Find where the given text appears and provide that cell's center as (X, Y) coordinate. 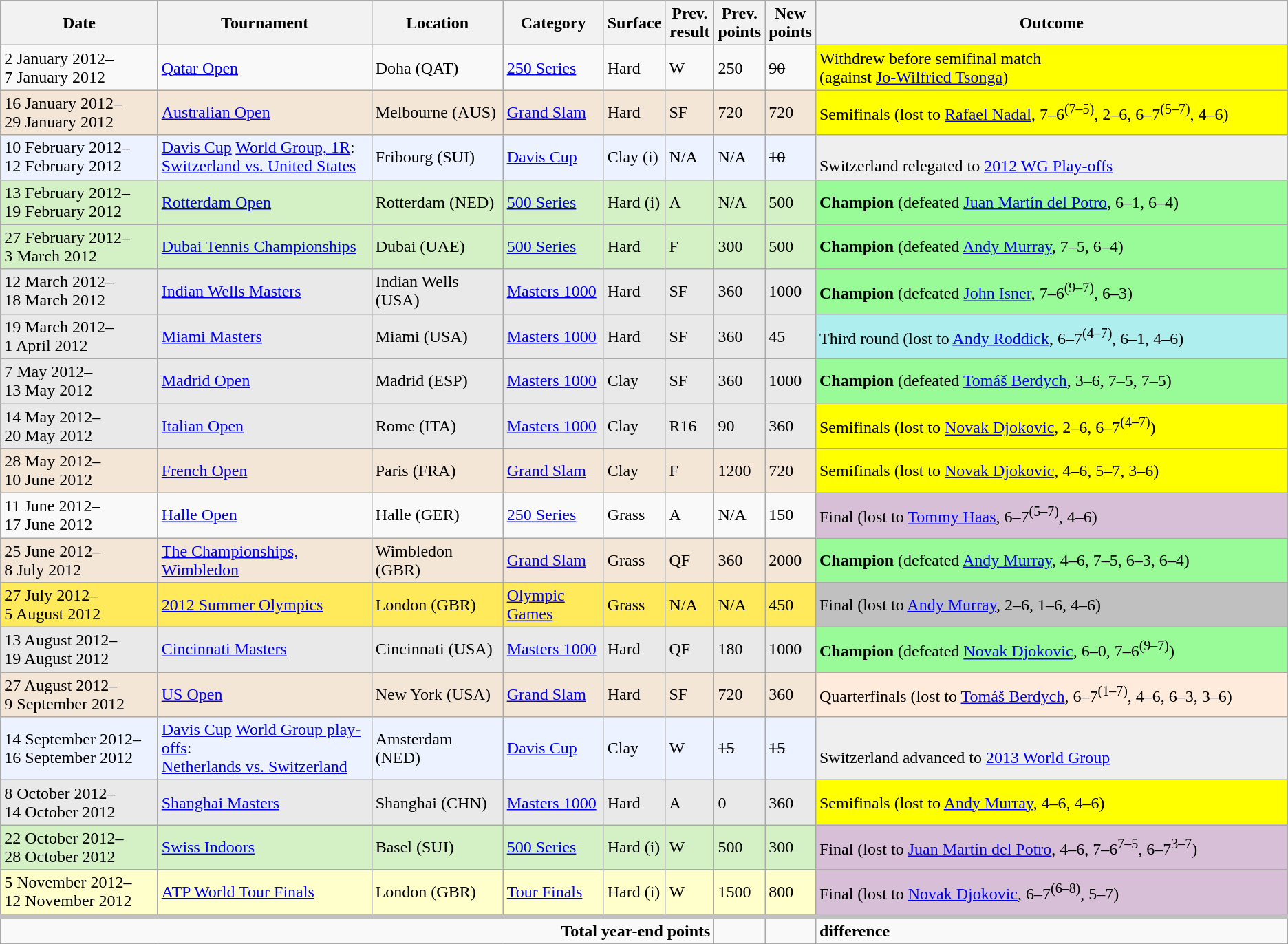
8 October 2012–14 October 2012 (79, 802)
Withdrew before semifinal match (against Jo-Wilfried Tsonga) (1051, 67)
Semifinals (lost to Andy Murray, 4–6, 4–6) (1051, 802)
Surface (634, 23)
Champion (defeated Novak Djokovic, 6–0, 7–6(9–7)) (1051, 650)
Amsterdam (NED) (438, 749)
14 May 2012–20 May 2012 (79, 425)
800 (791, 893)
Rome (ITA) (438, 425)
1200 (740, 471)
2 January 2012–7 January 2012 (79, 67)
Miami Masters (264, 336)
Halle (GER) (438, 515)
Champion (defeated John Isner, 7–6(9–7), 6–3) (1051, 292)
Italian Open (264, 425)
ATP World Tour Finals (264, 893)
Final (lost to Novak Djokovic, 6–7(6–8), 5–7) (1051, 893)
New York (USA) (438, 695)
Final (lost to Tommy Haas, 6–7(5–7), 4–6) (1051, 515)
150 (791, 515)
2000 (791, 560)
Davis Cup World Group play-offs: Netherlands vs. Switzerland (264, 749)
22 October 2012–28 October 2012 (79, 848)
Davis Cup World Group, 1R: Switzerland vs. United States (264, 157)
US Open (264, 695)
Champion (defeated Tomáš Berdych, 3–6, 7–5, 7–5) (1051, 381)
Date (79, 23)
Qatar Open (264, 67)
Clay (i) (634, 157)
1500 (740, 893)
Shanghai Masters (264, 802)
Rotterdam Open (264, 202)
13 February 2012–19 February 2012 (79, 202)
Prev. points (740, 23)
16 January 2012–29 January 2012 (79, 113)
Wimbledon (GBR) (438, 560)
Category (553, 23)
Australian Open (264, 113)
Switzerland advanced to 2013 World Group (1051, 749)
Fribourg (SUI) (438, 157)
14 September 2012–16 September 2012 (79, 749)
Switzerland relegated to 2012 WG Play-offs (1051, 157)
Champion (defeated Juan Martín del Potro, 6–1, 6–4) (1051, 202)
5 November 2012–12 November 2012 (79, 893)
Tour Finals (553, 893)
13 August 2012–19 August 2012 (79, 650)
difference (1051, 930)
Total year-end points (358, 930)
Semifinals (lost to Novak Djokovic, 2–6, 6–7(4–7)) (1051, 425)
Outcome (1051, 23)
11 June 2012–17 June 2012 (79, 515)
Semifinals (lost to Novak Djokovic, 4–6, 5–7, 3–6) (1051, 471)
Melbourne (AUS) (438, 113)
45 (791, 336)
25 June 2012–8 July 2012 (79, 560)
180 (740, 650)
0 (740, 802)
Prev. result (689, 23)
Tournament (264, 23)
7 May 2012–13 May 2012 (79, 381)
2012 Summer Olympics (264, 605)
Olympic Games (553, 605)
Madrid (ESP) (438, 381)
Doha (QAT) (438, 67)
Basel (SUI) (438, 848)
19 March 2012–1 April 2012 (79, 336)
Miami (USA) (438, 336)
Final (lost to Andy Murray, 2–6, 1–6, 4–6) (1051, 605)
Dubai Tennis Championships (264, 246)
27 August 2012–9 September 2012 (79, 695)
Dubai (UAE) (438, 246)
Rotterdam (NED) (438, 202)
27 July 2012–5 August 2012 (79, 605)
10 (791, 157)
Semifinals (lost to Rafael Nadal, 7–6(7–5), 2–6, 6–7(5–7), 4–6) (1051, 113)
Final (lost to Juan Martín del Potro, 4–6, 7–67–5, 6–73–7) (1051, 848)
250 (740, 67)
Halle Open (264, 515)
Indian Wells Masters (264, 292)
Third round (lost to Andy Roddick, 6–7(4–7), 6–1, 4–6) (1051, 336)
Quarterfinals (lost to Tomáš Berdych, 6–7(1–7), 4–6, 6–3, 3–6) (1051, 695)
Paris (FRA) (438, 471)
10 February 2012–12 February 2012 (79, 157)
Shanghai (CHN) (438, 802)
12 March 2012–18 March 2012 (79, 292)
Champion (defeated Andy Murray, 7–5, 6–4) (1051, 246)
Madrid Open (264, 381)
27 February 2012–3 March 2012 (79, 246)
Cincinnati Masters (264, 650)
Cincinnati (USA) (438, 650)
450 (791, 605)
R16 (689, 425)
Swiss Indoors (264, 848)
28 May 2012–10 June 2012 (79, 471)
French Open (264, 471)
Champion (defeated Andy Murray, 4–6, 7–5, 6–3, 6–4) (1051, 560)
New points (791, 23)
The Championships, Wimbledon (264, 560)
Location (438, 23)
Indian Wells (USA) (438, 292)
